Return [X, Y] of the center of cell containing provided text 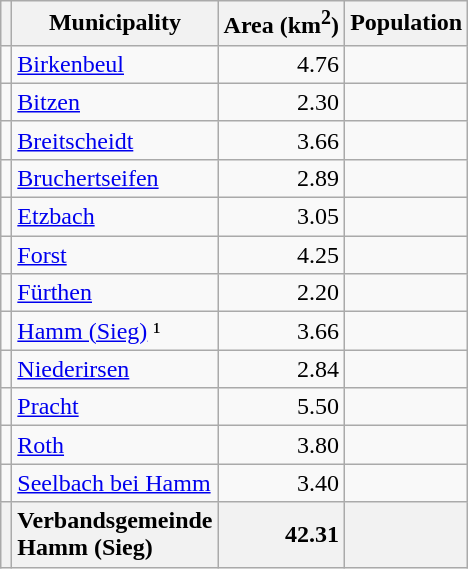
Population [406, 24]
VerbandsgemeindeHamm (Sieg) [115, 534]
2.30 [282, 102]
Birkenbeul [115, 64]
Pracht [115, 407]
5.50 [282, 407]
42.31 [282, 534]
3.80 [282, 445]
2.84 [282, 369]
Fürthen [115, 293]
Seelbach bei Hamm [115, 483]
Hamm (Sieg) ¹ [115, 331]
4.76 [282, 64]
4.25 [282, 255]
Bruchertseifen [115, 178]
2.20 [282, 293]
Etzbach [115, 217]
Niederirsen [115, 369]
Forst [115, 255]
Roth [115, 445]
Breitscheidt [115, 140]
Area (km2) [282, 24]
2.89 [282, 178]
Bitzen [115, 102]
3.05 [282, 217]
Municipality [115, 24]
3.40 [282, 483]
